Extract the [X, Y] coordinate from the center of the cell holding the provided text.  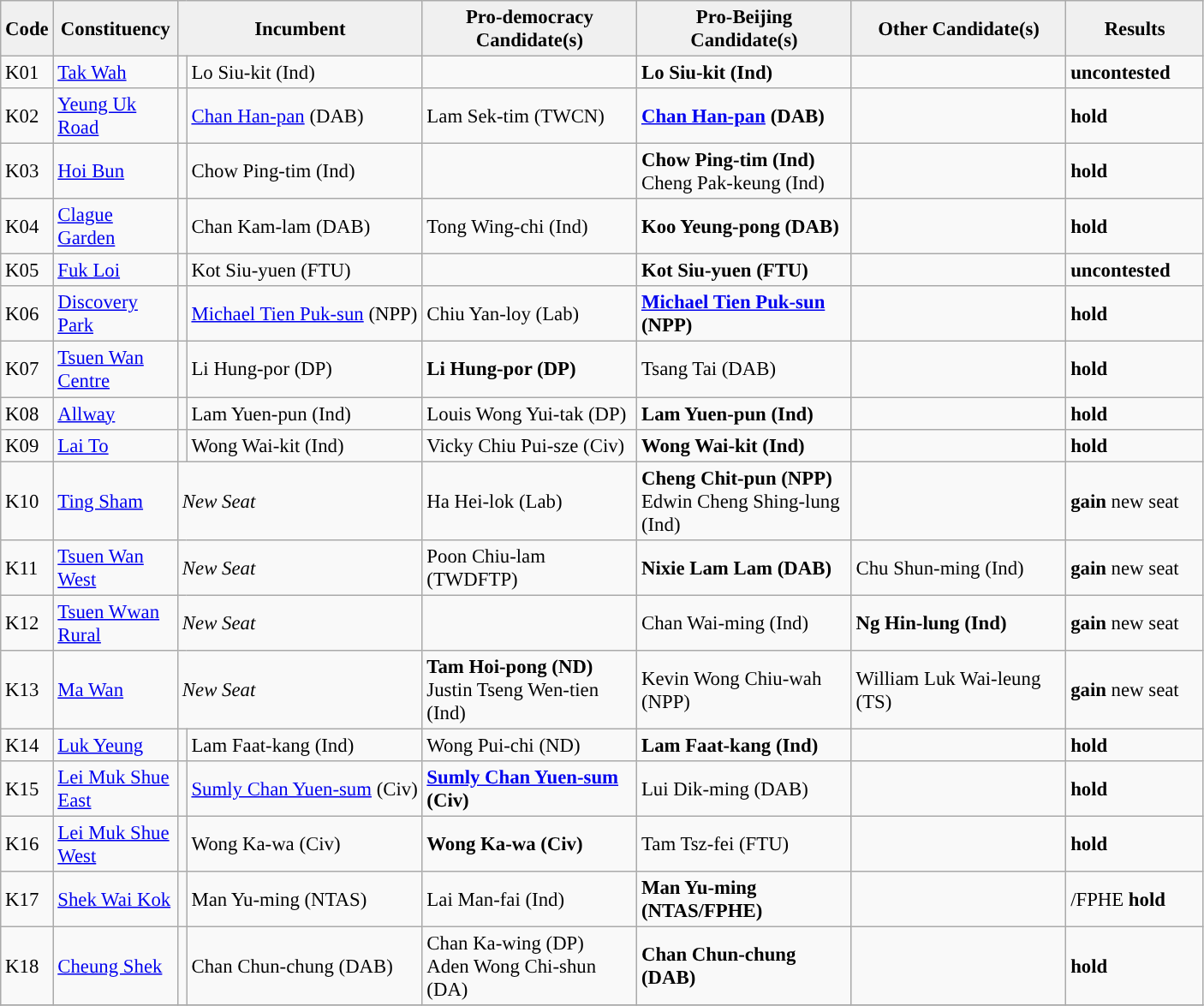
K05 [27, 271]
Ma Wan [116, 690]
Chu Shun-ming (Ind) [959, 567]
Chan Kam-lam (DAB) [305, 226]
Results [1135, 29]
K07 [27, 370]
Cheung Shek [116, 967]
Koo Yeung-pong (DAB) [745, 226]
Tam Hoi-pong (ND)Justin Tseng Wen-tien (Ind) [529, 690]
K11 [27, 567]
Luk Yeung [116, 745]
K01 [27, 73]
Chow Ping-tim (Ind) [305, 171]
K02 [27, 116]
Lam Sek-tim (TWCN) [529, 116]
Wong Pui-chi (ND) [529, 745]
Ng Hin-lung (Ind) [959, 623]
Chan Wai-ming (Ind) [745, 623]
K16 [27, 844]
Clague Garden [116, 226]
Louis Wong Yui-tak (DP) [529, 414]
Tsuen Wan Centre [116, 370]
K14 [27, 745]
Tsuen Wan West [116, 567]
Kevin Wong Chiu-wah (NPP) [745, 690]
Incumbent [300, 29]
William Luk Wai-leung (TS) [959, 690]
Vicky Chiu Pui-sze (Civ) [529, 445]
Code [27, 29]
K06 [27, 313]
Lei Muk Shue West [116, 844]
/FPHE hold [1135, 899]
Tsuen Wwan Rural [116, 623]
Tak Wah [116, 73]
Man Yu-ming (NTAS) [305, 899]
Tam Tsz-fei (FTU) [745, 844]
Tong Wing-chi (Ind) [529, 226]
Other Candidate(s) [959, 29]
Shek Wai Kok [116, 899]
Chan Ka-wing (DP)Aden Wong Chi-shun (DA) [529, 967]
K08 [27, 414]
K09 [27, 445]
K13 [27, 690]
Ha Hei-lok (Lab) [529, 501]
K04 [27, 226]
Ting Sham [116, 501]
Hoi Bun [116, 171]
Man Yu-ming (NTAS/FPHE) [745, 899]
Cheng Chit-pun (NPP)Edwin Cheng Shing-lung (Ind) [745, 501]
Chow Ping-tim (Ind)Cheng Pak-keung (Ind) [745, 171]
Pro-Beijing Candidate(s) [745, 29]
Nixie Lam Lam (DAB) [745, 567]
Pro-democracy Candidate(s) [529, 29]
Lai Man-fai (Ind) [529, 899]
Fuk Loi [116, 271]
Lai To [116, 445]
Allway [116, 414]
K12 [27, 623]
Lui Dik-ming (DAB) [745, 789]
Lei Muk Shue East [116, 789]
K15 [27, 789]
Poon Chiu-lam (TWDFTP) [529, 567]
K18 [27, 967]
Constituency [116, 29]
K10 [27, 501]
Chiu Yan-loy (Lab) [529, 313]
Discovery Park [116, 313]
Tsang Tai (DAB) [745, 370]
K03 [27, 171]
Yeung Uk Road [116, 116]
K17 [27, 899]
